Pinpoint the cell where the given text exists, returning its [X, Y] midpoint coordinate. 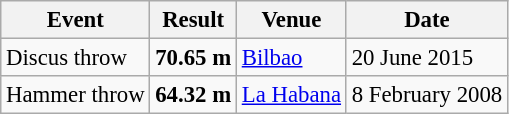
70.65 m [194, 58]
Event [76, 20]
Hammer throw [76, 95]
La Habana [291, 95]
Venue [291, 20]
Result [194, 20]
64.32 m [194, 95]
Date [426, 20]
20 June 2015 [426, 58]
8 February 2008 [426, 95]
Bilbao [291, 58]
Discus throw [76, 58]
